Search for the cell housing the specified text and yield its (X, Y) center coordinate. 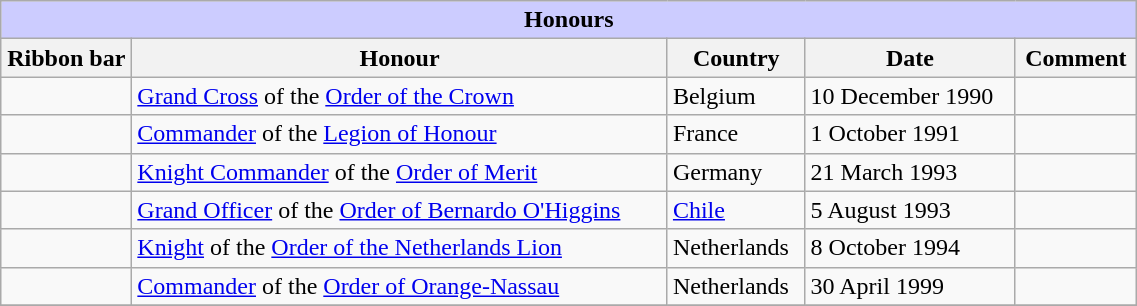
1 October 1991 (910, 134)
Date (910, 58)
Commander of the Order of Orange-Nassau (400, 286)
8 October 1994 (910, 248)
Germany (736, 172)
Honour (400, 58)
Chile (736, 210)
Comment (1076, 58)
Grand Cross of the Order of the Crown (400, 96)
Belgium (736, 96)
Grand Officer of the Order of Bernardo O'Higgins (400, 210)
10 December 1990 (910, 96)
Country (736, 58)
Knight Commander of the Order of Merit (400, 172)
Knight of the Order of the Netherlands Lion (400, 248)
21 March 1993 (910, 172)
Ribbon bar (66, 58)
France (736, 134)
5 August 1993 (910, 210)
Honours (569, 20)
30 April 1999 (910, 286)
Commander of the Legion of Honour (400, 134)
